Provide the (x, y) coordinate of the cell's center where the given text is located.  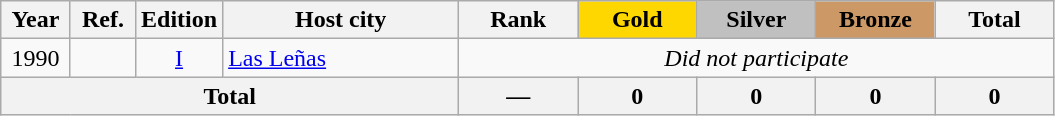
Host city (341, 20)
1990 (36, 58)
— (518, 96)
I (180, 58)
Ref. (102, 20)
Gold (638, 20)
Year (36, 20)
Did not participate (756, 58)
Silver (756, 20)
Bronze (876, 20)
Edition (180, 20)
Rank (518, 20)
Las Leñas (341, 58)
